Locate the cell with the specified text and output its [x, y] center coordinate. 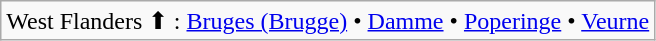
West Flanders ⬆ : Bruges (Brugge) • Damme • Poperinge • Veurne [328, 21]
